Find where the given text appears and provide that cell's center as [X, Y] coordinate. 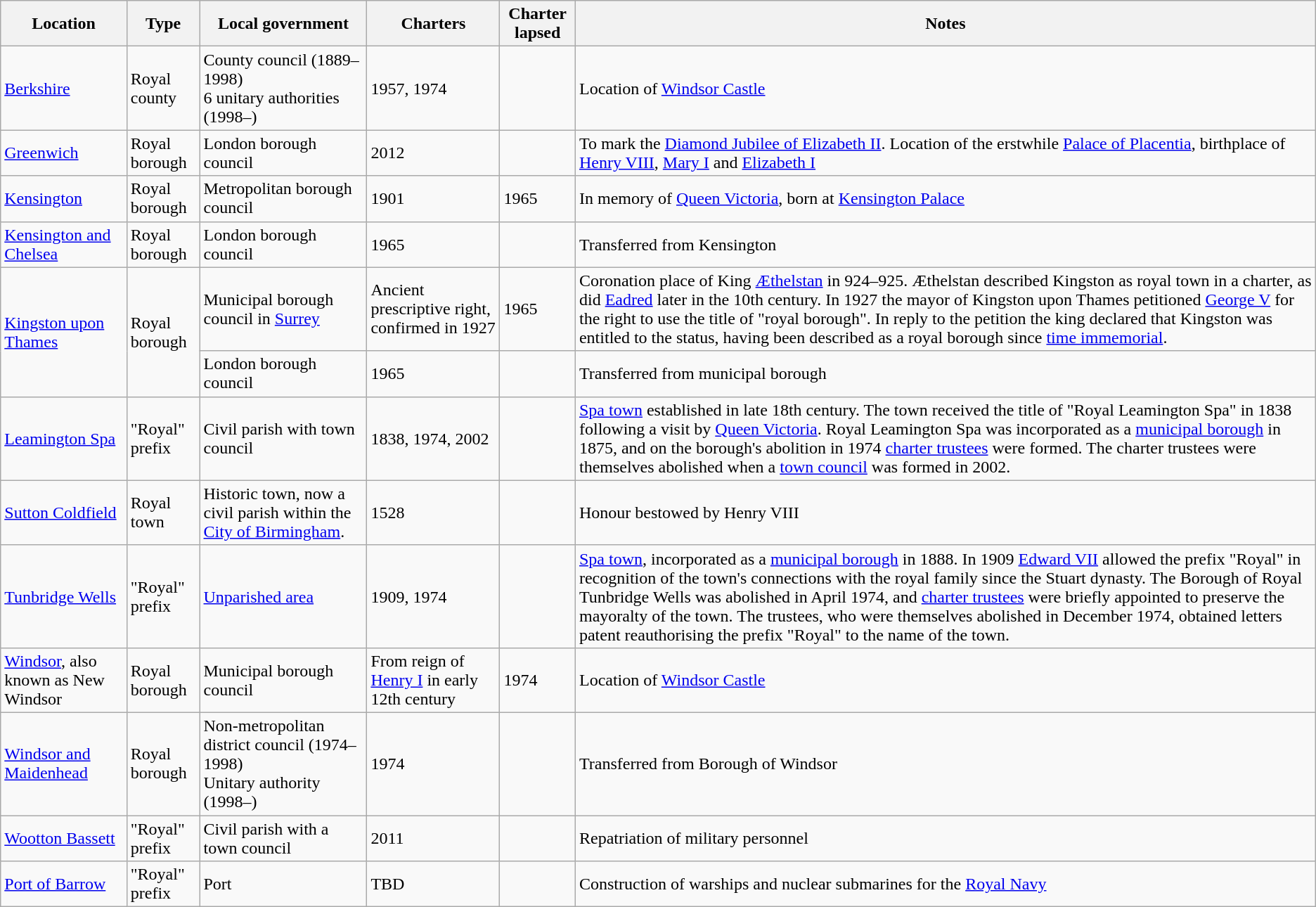
Civil parish with a town council [283, 838]
Municipal borough council in Surrey [283, 309]
Type [163, 24]
Metropolitan borough council [283, 198]
To mark the Diamond Jubilee of Elizabeth II. Location of the erstwhile Palace of Placentia, birthplace of Henry VIII, Mary I and Elizabeth I [945, 153]
1838, 1974, 2002 [433, 439]
Royal county [163, 89]
Unparished area [283, 596]
Royal town [163, 513]
Civil parish with town council [283, 439]
Kingston upon Thames [64, 332]
Non-metropolitan district council (1974–1998)Unitary authority (1998–) [283, 764]
Port [283, 885]
Notes [945, 24]
Ancient prescriptive right, confirmed in 1927 [433, 309]
1528 [433, 513]
Sutton Coldfield [64, 513]
Windsor, also known as New Windsor [64, 680]
1957, 1974 [433, 89]
Windsor and Maidenhead [64, 764]
Municipal borough council [283, 680]
Local government [283, 24]
2012 [433, 153]
Leamington Spa [64, 439]
Transferred from Kensington [945, 245]
Honour bestowed by Henry VIII [945, 513]
Tunbridge Wells [64, 596]
Repatriation of military personnel [945, 838]
Kensington [64, 198]
2011 [433, 838]
Charters [433, 24]
Location [64, 24]
Kensington and Chelsea [64, 245]
In memory of Queen Victoria, born at Kensington Palace [945, 198]
Transferred from Borough of Windsor [945, 764]
From reign of Henry I in early 12th century [433, 680]
Transferred from municipal borough [945, 374]
Charter lapsed [538, 24]
County council (1889–1998)6 unitary authorities (1998–) [283, 89]
TBD [433, 885]
1909, 1974 [433, 596]
Historic town, now a civil parish within the City of Birmingham. [283, 513]
Construction of warships and nuclear submarines for the Royal Navy [945, 885]
Port of Barrow [64, 885]
1901 [433, 198]
Wootton Bassett [64, 838]
Berkshire [64, 89]
Greenwich [64, 153]
